Determine the (x, y) coordinate at the center of the cell enclosing the given text.  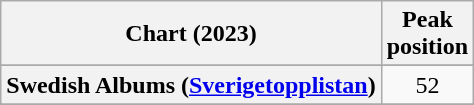
Peakposition (427, 34)
Chart (2023) (191, 34)
Swedish Albums (Sverigetopplistan) (191, 85)
52 (427, 85)
